From the cell containing the given text, extract its center point as [X, Y] coordinate. 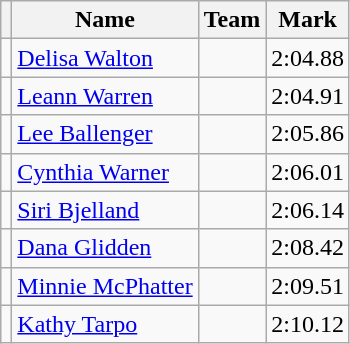
2:04.91 [308, 96]
Mark [308, 20]
Minnie McPhatter [105, 286]
Name [105, 20]
Cynthia Warner [105, 172]
Lee Ballenger [105, 134]
2:08.42 [308, 248]
2:06.01 [308, 172]
Kathy Tarpo [105, 324]
2:10.12 [308, 324]
Dana Glidden [105, 248]
2:04.88 [308, 58]
2:06.14 [308, 210]
2:09.51 [308, 286]
Delisa Walton [105, 58]
Leann Warren [105, 96]
2:05.86 [308, 134]
Siri Bjelland [105, 210]
Team [232, 20]
